Return the [X, Y] coordinate for the center point of the cell that contains the specified text.  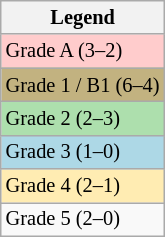
Grade 2 (2–3) [83, 118]
Legend [83, 17]
Grade A (3–2) [83, 51]
Grade 4 (2–1) [83, 186]
Grade 3 (1–0) [83, 152]
Grade 5 (2–0) [83, 219]
Grade 1 / B1 (6–4) [83, 85]
